From the cell containing the given text, extract its center point as (X, Y) coordinate. 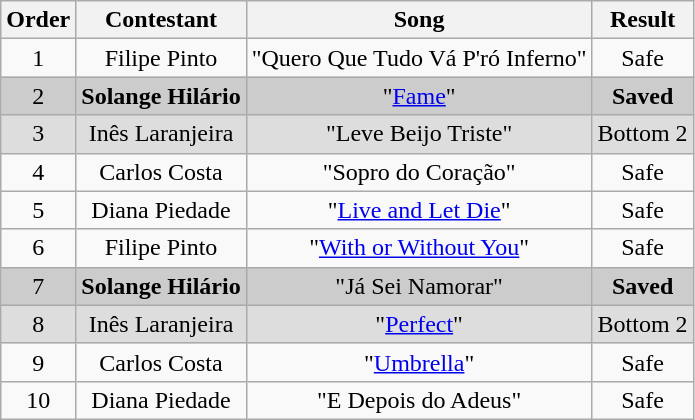
"E Depois do Adeus" (419, 400)
Result (642, 20)
"Perfect" (419, 324)
9 (38, 362)
"Leve Beijo Triste" (419, 134)
"With or Without You" (419, 248)
6 (38, 248)
3 (38, 134)
"Fame" (419, 96)
1 (38, 58)
"Quero Que Tudo Vá P'ró Inferno" (419, 58)
5 (38, 210)
Contestant (161, 20)
"Já Sei Namorar" (419, 286)
4 (38, 172)
"Live and Let Die" (419, 210)
10 (38, 400)
"Umbrella" (419, 362)
Song (419, 20)
2 (38, 96)
8 (38, 324)
Order (38, 20)
"Sopro do Coração" (419, 172)
7 (38, 286)
